From the cell containing the given text, extract its center point as [X, Y] coordinate. 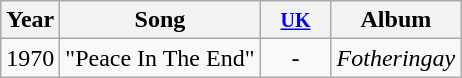
Fotheringay [396, 58]
- [296, 58]
Year [30, 20]
UK [296, 20]
1970 [30, 58]
Song [160, 20]
"Peace In The End" [160, 58]
Album [396, 20]
